Detect which cell encompasses the target text, then output its [x, y] center coordinate. 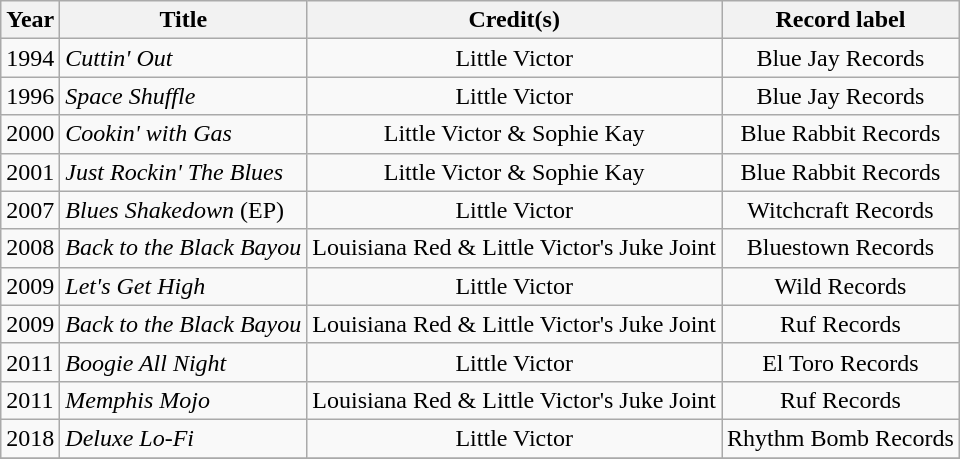
2007 [30, 210]
Witchcraft Records [841, 210]
Title [184, 20]
Year [30, 20]
2001 [30, 172]
1996 [30, 96]
Let's Get High [184, 286]
Just Rockin' The Blues [184, 172]
Cookin' with Gas [184, 134]
Space Shuffle [184, 96]
2018 [30, 438]
2000 [30, 134]
El Toro Records [841, 362]
Deluxe Lo-Fi [184, 438]
Memphis Mojo [184, 400]
2008 [30, 248]
Record label [841, 20]
Rhythm Bomb Records [841, 438]
Credit(s) [514, 20]
Cuttin' Out [184, 58]
Wild Records [841, 286]
Blues Shakedown (EP) [184, 210]
Boogie All Night [184, 362]
1994 [30, 58]
Bluestown Records [841, 248]
